Return [x, y] of the center of cell containing provided text 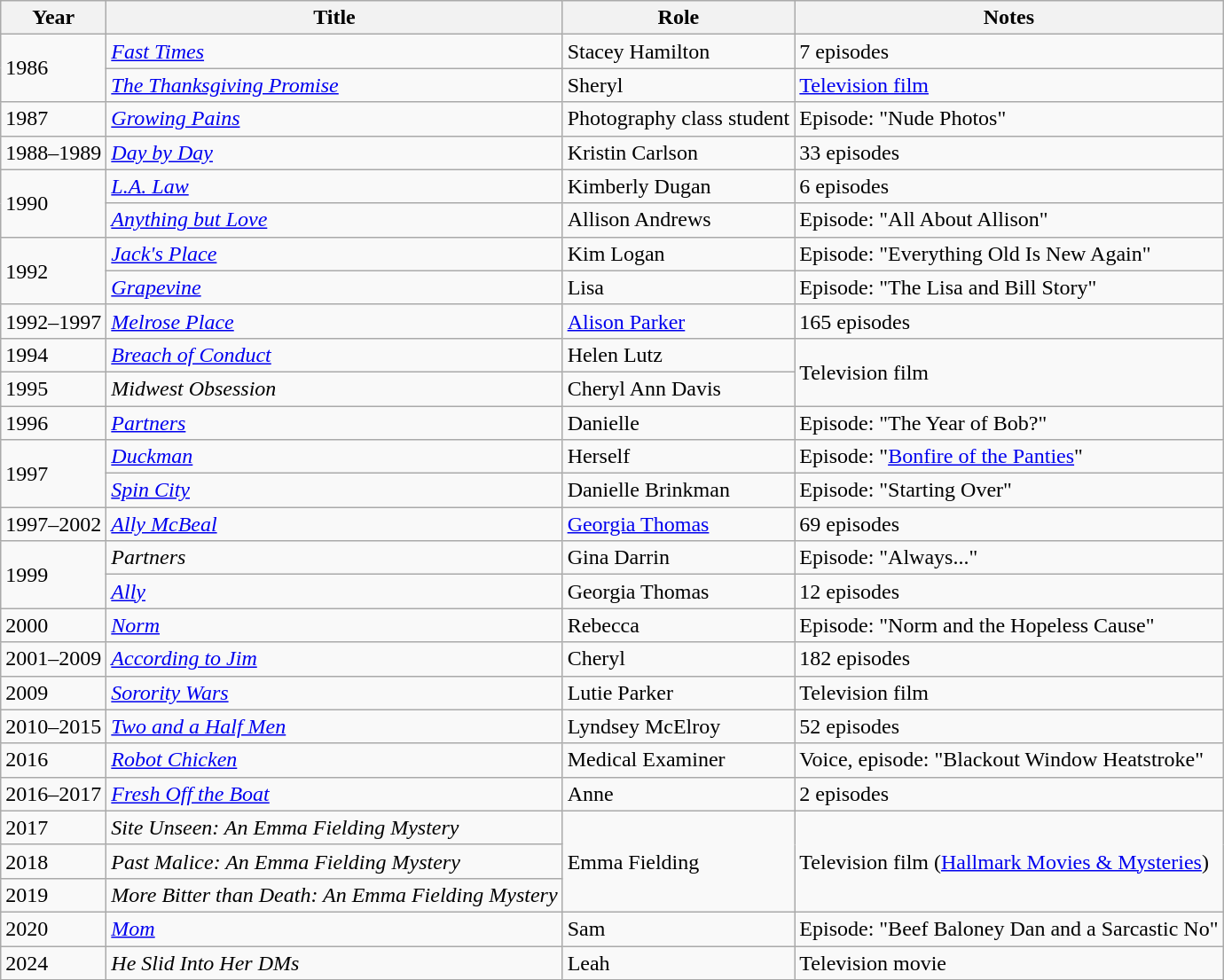
Notes [1009, 18]
Fast Times [334, 51]
2018 [53, 861]
69 episodes [1009, 524]
Robot Chicken [334, 760]
Lutie Parker [679, 693]
7 episodes [1009, 51]
1997 [53, 474]
Television movie [1009, 962]
Episode: "The Lisa and Bill Story" [1009, 287]
Anything but Love [334, 220]
2010–2015 [53, 726]
Site Unseen: An Emma Fielding Mystery [334, 827]
Title [334, 18]
Sheryl [679, 85]
Danielle [679, 423]
Fresh Off the Boat [334, 794]
Kimberly Dugan [679, 186]
Episode: "Starting Over" [1009, 490]
Past Malice: An Emma Fielding Mystery [334, 861]
According to Jim [334, 659]
Norm [334, 625]
2000 [53, 625]
2016–2017 [53, 794]
Breach of Conduct [334, 355]
Alison Parker [679, 321]
1990 [53, 203]
1992 [53, 270]
More Bitter than Death: An Emma Fielding Mystery [334, 895]
1995 [53, 388]
Episode: "Norm and the Hopeless Cause" [1009, 625]
Gina Darrin [679, 558]
Herself [679, 457]
1997–2002 [53, 524]
1994 [53, 355]
Ally McBeal [334, 524]
2019 [53, 895]
Sorority Wars [334, 693]
Photography class student [679, 119]
Lyndsey McElroy [679, 726]
Sam [679, 929]
2001–2009 [53, 659]
Danielle Brinkman [679, 490]
182 episodes [1009, 659]
1999 [53, 575]
He Slid Into Her DMs [334, 962]
Rebecca [679, 625]
2009 [53, 693]
Television film (Hallmark Movies & Mysteries) [1009, 861]
1987 [53, 119]
1996 [53, 423]
Cheryl Ann Davis [679, 388]
Episode: "Everything Old Is New Again" [1009, 254]
2016 [53, 760]
165 episodes [1009, 321]
Grapevine [334, 287]
52 episodes [1009, 726]
Episode: "Nude Photos" [1009, 119]
1986 [53, 68]
Duckman [334, 457]
1992–1997 [53, 321]
Episode: "All About Allison" [1009, 220]
2 episodes [1009, 794]
Episode: "Beef Baloney Dan and a Sarcastic No" [1009, 929]
Kristin Carlson [679, 153]
Episode: "Bonfire of the Panties" [1009, 457]
Ally [334, 592]
Emma Fielding [679, 861]
33 episodes [1009, 153]
2020 [53, 929]
Episode: "The Year of Bob?" [1009, 423]
Two and a Half Men [334, 726]
12 episodes [1009, 592]
The Thanksgiving Promise [334, 85]
Lisa [679, 287]
2017 [53, 827]
2024 [53, 962]
Midwest Obsession [334, 388]
Allison Andrews [679, 220]
Helen Lutz [679, 355]
Year [53, 18]
Leah [679, 962]
Anne [679, 794]
Jack's Place [334, 254]
Role [679, 18]
Day by Day [334, 153]
Medical Examiner [679, 760]
Melrose Place [334, 321]
Growing Pains [334, 119]
Stacey Hamilton [679, 51]
Mom [334, 929]
Voice, episode: "Blackout Window Heatstroke" [1009, 760]
1988–1989 [53, 153]
Kim Logan [679, 254]
Cheryl [679, 659]
6 episodes [1009, 186]
Episode: "Always..." [1009, 558]
Spin City [334, 490]
L.A. Law [334, 186]
